Output the (X, Y) coordinate of the center of the cell containing the given text.  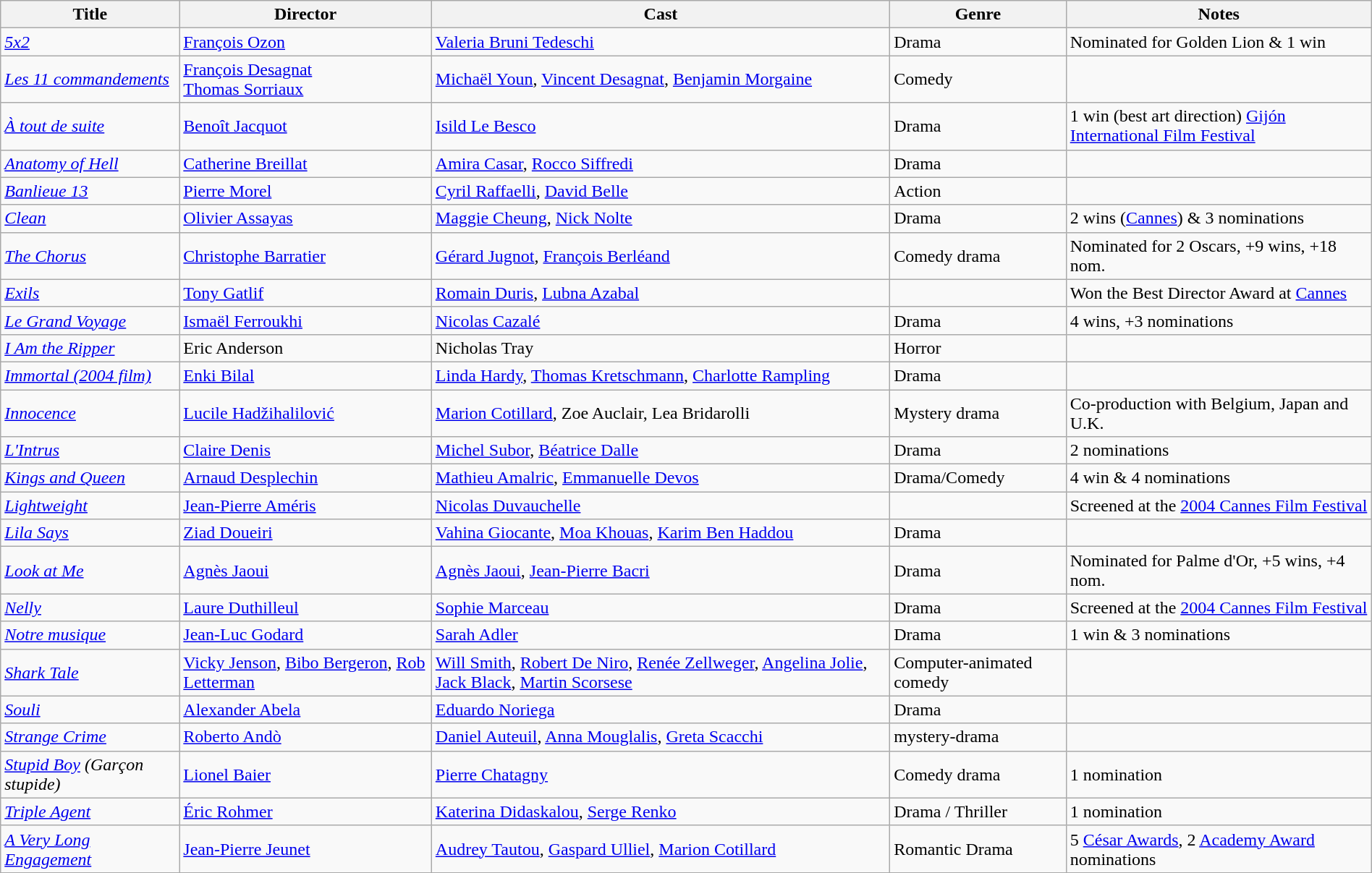
Arnaud Desplechin (305, 478)
2 wins (Cannes) & 3 nominations (1219, 218)
Nominated for Palme d'Or, +5 wins, +4 nom. (1219, 570)
À tout de suite (90, 126)
Michel Subor, Béatrice Dalle (660, 451)
Pierre Morel (305, 191)
Genre (978, 14)
Sophie Marceau (660, 608)
Claire Denis (305, 451)
Mystery drama (978, 412)
Lionel Baier (305, 774)
Innocence (90, 412)
Mathieu Amalric, Emmanuelle Devos (660, 478)
Vicky Jenson, Bibo Bergeron, Rob Letterman (305, 673)
L'Intrus (90, 451)
Immortal (2004 film) (90, 375)
4 wins, +3 nominations (1219, 320)
Daniel Auteuil, Anna Mouglalis, Greta Scacchi (660, 737)
Computer-animated comedy (978, 673)
Audrey Tautou, Gaspard Ulliel, Marion Cotillard (660, 849)
Notes (1219, 14)
Linda Hardy, Thomas Kretschmann, Charlotte Rampling (660, 375)
mystery-drama (978, 737)
Sarah Adler (660, 635)
François Ozon (305, 42)
Comedy (978, 80)
Clean (90, 218)
Title (90, 14)
François DesagnatThomas Sorriaux (305, 80)
2 nominations (1219, 451)
Tony Gatlif (305, 293)
Jean-Pierre Jeunet (305, 849)
Vahina Giocante, Moa Khouas, Karim Ben Haddou (660, 533)
Eduardo Noriega (660, 710)
Shark Tale (90, 673)
Romain Duris, Lubna Azabal (660, 293)
Souli (90, 710)
Director (305, 14)
Eric Anderson (305, 348)
Katerina Didaskalou, Serge Renko (660, 812)
Drama / Thriller (978, 812)
Nicolas Cazalé (660, 320)
Kings and Queen (90, 478)
5x2 (90, 42)
Valeria Bruni Tedeschi (660, 42)
5 César Awards, 2 Academy Award nominations (1219, 849)
Anatomy of Hell (90, 163)
1 win (best art direction) Gijón International Film Festival (1219, 126)
Strange Crime (90, 737)
Stupid Boy (Garçon stupide) (90, 774)
Horror (978, 348)
Christophe Barratier (305, 256)
Look at Me (90, 570)
Catherine Breillat (305, 163)
Agnès Jaoui (305, 570)
A Very Long Engagement (90, 849)
Gérard Jugnot, François Berléand (660, 256)
Lucile Hadžihalilović (305, 412)
Won the Best Director Award at Cannes (1219, 293)
Isild Le Besco (660, 126)
Lila Says (90, 533)
Les 11 commandements (90, 80)
Will Smith, Robert De Niro, Renée Zellweger, Angelina Jolie, Jack Black, Martin Scorsese (660, 673)
Cyril Raffaelli, David Belle (660, 191)
Triple Agent (90, 812)
Ismaël Ferroukhi (305, 320)
Romantic Drama (978, 849)
The Chorus (90, 256)
Nicolas Duvauchelle (660, 506)
4 win & 4 nominations (1219, 478)
Éric Rohmer (305, 812)
Notre musique (90, 635)
Olivier Assayas (305, 218)
Exils (90, 293)
Maggie Cheung, Nick Nolte (660, 218)
Agnès Jaoui, Jean-Pierre Bacri (660, 570)
I Am the Ripper (90, 348)
Roberto Andò (305, 737)
Action (978, 191)
Banlieue 13 (90, 191)
Nicholas Tray (660, 348)
Drama/Comedy (978, 478)
1 win & 3 nominations (1219, 635)
Jean-Luc Godard (305, 635)
Le Grand Voyage (90, 320)
Lightweight (90, 506)
Cast (660, 14)
Laure Duthilleul (305, 608)
Michaël Youn, Vincent Desagnat, Benjamin Morgaine (660, 80)
Nominated for 2 Oscars, +9 wins, +18 nom. (1219, 256)
Benoît Jacquot (305, 126)
Alexander Abela (305, 710)
Nelly (90, 608)
Marion Cotillard, Zoe Auclair, Lea Bridarolli (660, 412)
Pierre Chatagny (660, 774)
Nominated for Golden Lion & 1 win (1219, 42)
Amira Casar, Rocco Siffredi (660, 163)
Enki Bilal (305, 375)
Jean-Pierre Améris (305, 506)
Ziad Doueiri (305, 533)
Co-production with Belgium, Japan and U.K. (1219, 412)
